Identify which cell holds the provided text, then report its (x, y) central coordinate. 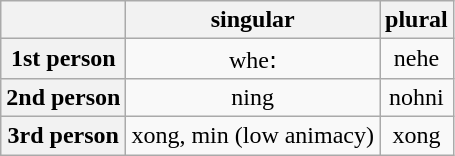
plural (417, 20)
xong (417, 135)
whe꞉ (253, 59)
nohni (417, 97)
2nd person (64, 97)
nehe (417, 59)
ning (253, 97)
singular (253, 20)
xong, min (low animacy) (253, 135)
3rd person (64, 135)
1st person (64, 59)
